Scan for the cell matching the given text and deliver its (X, Y) coordinate at center. 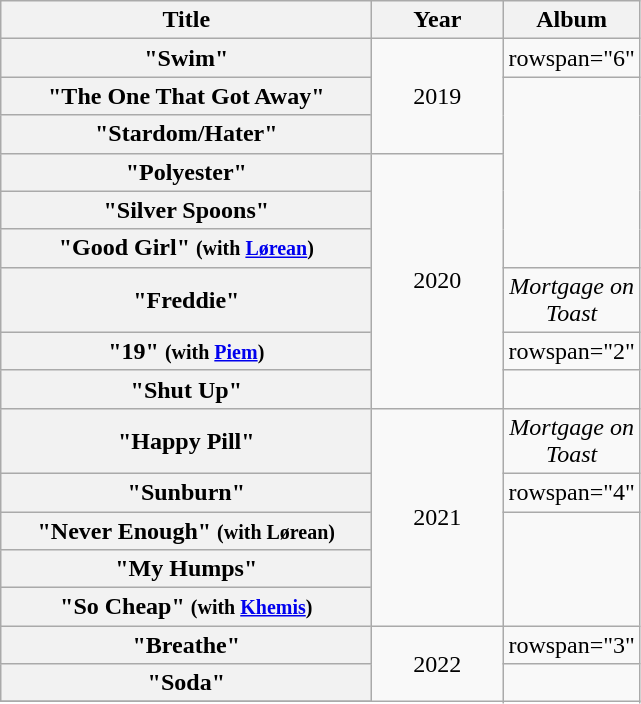
rowspan="4" (572, 492)
"Soda" (186, 683)
"Swim" (186, 58)
"Happy Pill" (186, 440)
"Silver Spoons" (186, 210)
"Breathe" (186, 645)
"Good Girl" (with Lørean) (186, 248)
"19" (with Piem) (186, 351)
"Stardom/Hater" (186, 134)
"Shut Up" (186, 389)
2021 (438, 516)
"Freddie" (186, 300)
2022 (438, 664)
rowspan="2" (572, 351)
2020 (438, 280)
Title (186, 20)
2019 (438, 96)
rowspan="6" (572, 58)
"Sunburn" (186, 492)
"Polyester" (186, 172)
"The One That Got Away" (186, 96)
"My Humps" (186, 569)
"So Cheap" (with Khemis) (186, 607)
Year (438, 20)
"Never Enough" (with Lørean) (186, 531)
rowspan="3" (572, 645)
Album (572, 20)
